Return (X, Y) of the center of cell containing provided text 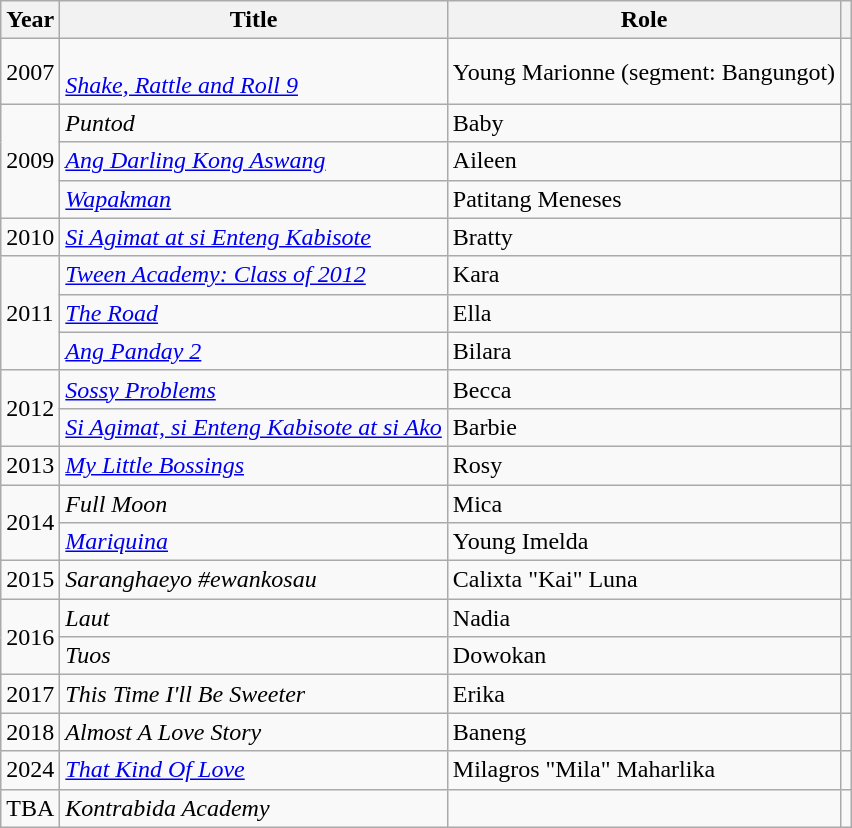
Ang Darling Kong Aswang (254, 161)
Kontrabida Academy (254, 808)
Ang Panday 2 (254, 351)
Almost A Love Story (254, 732)
Puntod (254, 123)
Full Moon (254, 503)
Saranghaeyo #ewankosau (254, 580)
Bratty (644, 237)
Milagros "Mila" Maharlika (644, 770)
Calixta "Kai" Luna (644, 580)
Mica (644, 503)
Rosy (644, 465)
Baby (644, 123)
Barbie (644, 427)
2014 (30, 522)
Baneng (644, 732)
2018 (30, 732)
Aileen (644, 161)
2010 (30, 237)
Young Imelda (644, 542)
Si Agimat at si Enteng Kabisote (254, 237)
2024 (30, 770)
Tuos (254, 656)
Nadia (644, 618)
That Kind Of Love (254, 770)
2007 (30, 72)
2017 (30, 694)
Laut (254, 618)
2015 (30, 580)
Kara (644, 275)
2016 (30, 637)
Erika (644, 694)
My Little Bossings (254, 465)
Bilara (644, 351)
2009 (30, 161)
Young Marionne (segment: Bangungot) (644, 72)
The Road (254, 313)
Patitang Meneses (644, 199)
Role (644, 20)
Mariquina (254, 542)
Ella (644, 313)
Title (254, 20)
Becca (644, 389)
Sossy Problems (254, 389)
Si Agimat, si Enteng Kabisote at si Ako (254, 427)
This Time I'll Be Sweeter (254, 694)
Year (30, 20)
2013 (30, 465)
2011 (30, 313)
Wapakman (254, 199)
TBA (30, 808)
Shake, Rattle and Roll 9 (254, 72)
Tween Academy: Class of 2012 (254, 275)
Dowokan (644, 656)
2012 (30, 408)
